Locate the cell with the specified text and output its [X, Y] center coordinate. 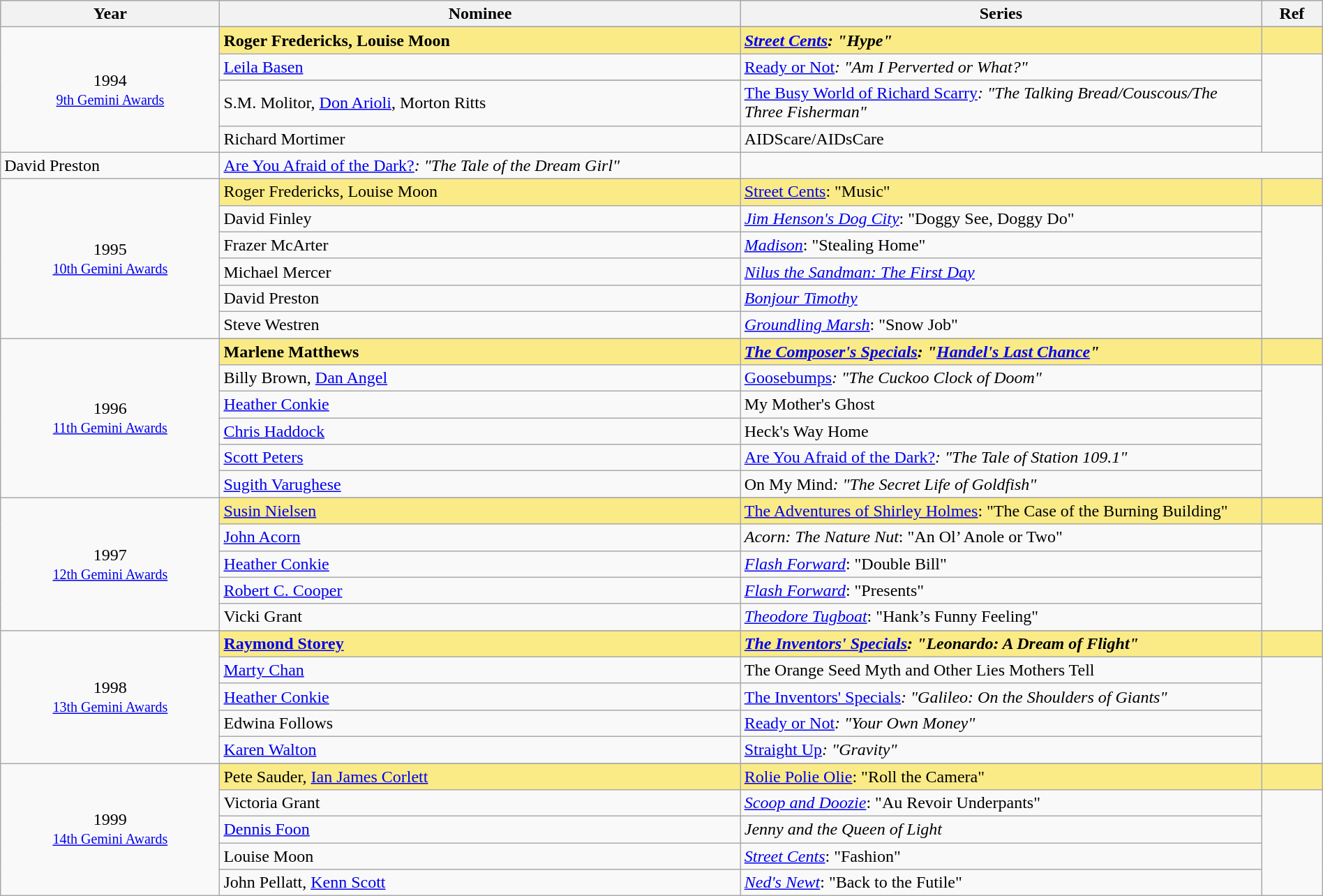
Karen Walton [480, 749]
1994 9th Gemini Awards [110, 89]
Marty Chan [480, 670]
AIDScare/AIDsCare [1001, 139]
Steve Westren [480, 324]
Edwina Follows [480, 723]
Vicki Grant [480, 617]
Scoop and Doozie: "Au Revoir Underpants" [1001, 803]
1997 12th Gemini Awards [110, 564]
Marlene Matthews [480, 351]
Flash Forward: "Presents" [1001, 590]
Jim Henson's Dog City: "Doggy See, Doggy Do" [1001, 218]
Are You Afraid of the Dark?: "The Tale of the Dream Girl" [480, 165]
Year [110, 14]
Robert C. Cooper [480, 590]
Ready or Not: "Your Own Money" [1001, 723]
Ref [1292, 14]
David Finley [480, 218]
Susin Nielsen [480, 511]
The Inventors' Specials: "Galileo: On the Shoulders of Giants" [1001, 696]
Raymond Storey [480, 643]
1998 13th Gemini Awards [110, 696]
Madison: "Stealing Home" [1001, 245]
Leila Basen [480, 67]
On My Mind: "The Secret Life of Goldfish" [1001, 484]
The Adventures of Shirley Holmes: "The Case of the Burning Building" [1001, 511]
Theodore Tugboat: "Hank’s Funny Feeling" [1001, 617]
Scott Peters [480, 458]
The Inventors' Specials: "Leonardo: A Dream of Flight" [1001, 643]
Street Cents: "Fashion" [1001, 856]
Series [1001, 14]
Jenny and the Queen of Light [1001, 830]
Rolie Polie Olie: "Roll the Camera" [1001, 777]
Bonjour Timothy [1001, 298]
Frazer McArter [480, 245]
The Composer's Specials: "Handel's Last Chance" [1001, 351]
Nominee [480, 14]
Street Cents: "Hype" [1001, 40]
The Orange Seed Myth and Other Lies Mothers Tell [1001, 670]
My Mother's Ghost [1001, 405]
Dennis Foon [480, 830]
Michael Mercer [480, 271]
Nilus the Sandman: The First Day [1001, 271]
Billy Brown, Dan Angel [480, 378]
Louise Moon [480, 856]
Flash Forward: "Double Bill" [1001, 564]
1996 11th Gemini Awards [110, 417]
S.M. Molitor, Don Arioli, Morton Ritts [480, 103]
John Acorn [480, 537]
Chris Haddock [480, 431]
Sugith Varughese [480, 484]
Goosebumps: "The Cuckoo Clock of Doom" [1001, 378]
Ned's Newt: "Back to the Futile" [1001, 883]
Richard Mortimer [480, 139]
Pete Sauder, Ian James Corlett [480, 777]
Acorn: The Nature Nut: "An Ol’ Anole or Two" [1001, 537]
Straight Up: "Gravity" [1001, 749]
Ready or Not: "Am I Perverted or What?" [1001, 67]
Victoria Grant [480, 803]
John Pellatt, Kenn Scott [480, 883]
Are You Afraid of the Dark?: "The Tale of Station 109.1" [1001, 458]
The Busy World of Richard Scarry: "The Talking Bread/Couscous/The Three Fisherman" [1001, 103]
Groundling Marsh: "Snow Job" [1001, 324]
Street Cents: "Music" [1001, 192]
Heck's Way Home [1001, 431]
1999 14th Gemini Awards [110, 830]
1995 10th Gemini Awards [110, 258]
